Detect which cell encompasses the target text, then output its (x, y) center coordinate. 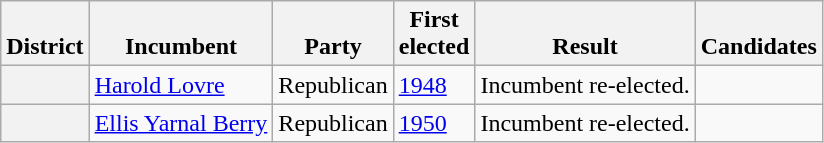
1950 (434, 123)
Incumbent (181, 34)
Party (333, 34)
1948 (434, 85)
Ellis Yarnal Berry (181, 123)
Candidates (758, 34)
Firstelected (434, 34)
District (45, 34)
Harold Lovre (181, 85)
Result (585, 34)
